Determine the (X, Y) coordinate at the center of the cell enclosing the given text.  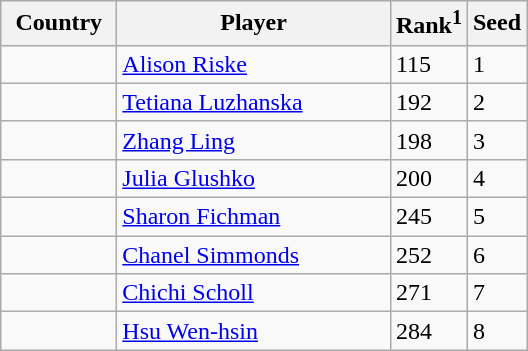
4 (496, 178)
284 (428, 331)
245 (428, 217)
252 (428, 255)
1 (496, 64)
Chanel Simmonds (254, 255)
Rank1 (428, 24)
6 (496, 255)
8 (496, 331)
Hsu Wen-hsin (254, 331)
192 (428, 102)
Julia Glushko (254, 178)
Country (59, 24)
115 (428, 64)
2 (496, 102)
Seed (496, 24)
3 (496, 140)
Sharon Fichman (254, 217)
Tetiana Luzhanska (254, 102)
198 (428, 140)
Chichi Scholl (254, 293)
200 (428, 178)
5 (496, 217)
Player (254, 24)
Alison Riske (254, 64)
271 (428, 293)
7 (496, 293)
Zhang Ling (254, 140)
